Find where the given text appears and provide that cell's center as [x, y] coordinate. 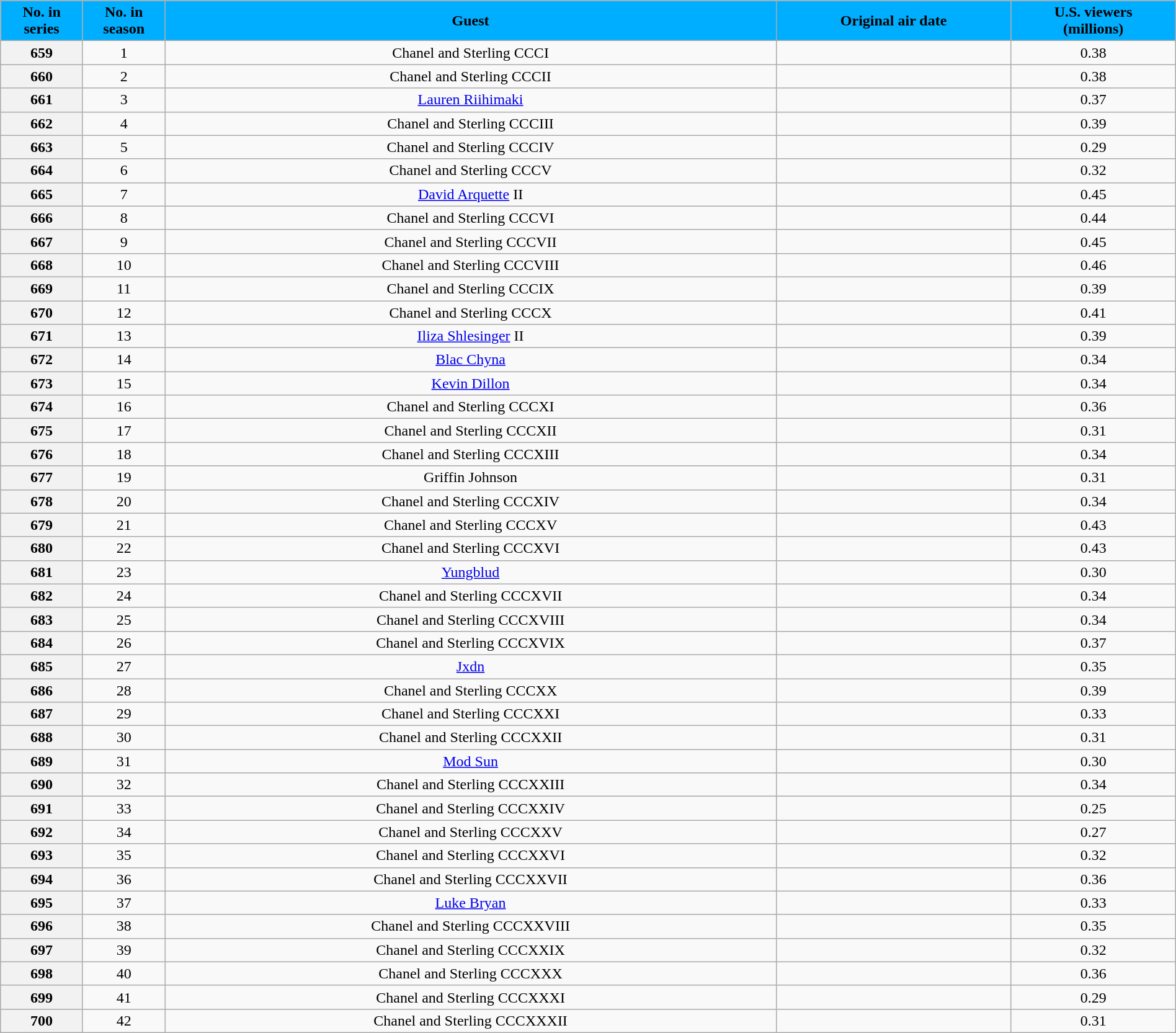
700 [42, 1021]
692 [42, 832]
Yungblud [470, 572]
Lauren Riihimaki [470, 100]
Luke Bryan [470, 903]
David Arquette II [470, 194]
Chanel and Sterling CCCXXXI [470, 997]
9 [124, 241]
Blac Chyna [470, 360]
37 [124, 903]
Chanel and Sterling CCCIV [470, 147]
36 [124, 879]
19 [124, 478]
Chanel and Sterling CCCXXII [470, 738]
Chanel and Sterling CCCXXIII [470, 785]
Chanel and Sterling CCCXXXII [470, 1021]
693 [42, 856]
Chanel and Sterling CCCXXVIII [470, 926]
39 [124, 950]
6 [124, 171]
18 [124, 454]
Chanel and Sterling CCCXIII [470, 454]
14 [124, 360]
Chanel and Sterling CCCXII [470, 431]
684 [42, 643]
666 [42, 218]
0.25 [1093, 808]
Chanel and Sterling CCCXX [470, 691]
670 [42, 312]
Chanel and Sterling CCCIX [470, 288]
7 [124, 194]
0.46 [1093, 265]
Chanel and Sterling CCCXI [470, 407]
Chanel and Sterling CCCXVI [470, 548]
38 [124, 926]
690 [42, 785]
681 [42, 572]
660 [42, 76]
Jxdn [470, 666]
668 [42, 265]
Chanel and Sterling CCCVI [470, 218]
699 [42, 997]
20 [124, 501]
Chanel and Sterling CCCXVIII [470, 619]
698 [42, 973]
679 [42, 525]
8 [124, 218]
671 [42, 336]
17 [124, 431]
677 [42, 478]
33 [124, 808]
686 [42, 691]
16 [124, 407]
Chanel and Sterling CCCXVIX [470, 643]
32 [124, 785]
35 [124, 856]
Chanel and Sterling CCCVII [470, 241]
Chanel and Sterling CCCX [470, 312]
Chanel and Sterling CCCXXVI [470, 856]
Chanel and Sterling CCCXXVII [470, 879]
674 [42, 407]
680 [42, 548]
688 [42, 738]
Griffin Johnson [470, 478]
695 [42, 903]
Chanel and Sterling CCCVIII [470, 265]
683 [42, 619]
Chanel and Sterling CCCV [470, 171]
41 [124, 997]
Chanel and Sterling CCCXXI [470, 714]
Chanel and Sterling CCCXXIX [470, 950]
661 [42, 100]
28 [124, 691]
22 [124, 548]
697 [42, 950]
0.41 [1093, 312]
682 [42, 596]
Mod Sun [470, 761]
685 [42, 666]
Chanel and Sterling CCCIII [470, 123]
25 [124, 619]
13 [124, 336]
12 [124, 312]
27 [124, 666]
Chanel and Sterling CCCI [470, 53]
687 [42, 714]
10 [124, 265]
1 [124, 53]
15 [124, 383]
662 [42, 123]
24 [124, 596]
U.S. viewers(millions) [1093, 21]
663 [42, 147]
Chanel and Sterling CCCXIV [470, 501]
665 [42, 194]
Chanel and Sterling CCCXXV [470, 832]
0.27 [1093, 832]
42 [124, 1021]
Chanel and Sterling CCCII [470, 76]
3 [124, 100]
659 [42, 53]
Chanel and Sterling CCCXV [470, 525]
672 [42, 360]
21 [124, 525]
Original air date [893, 21]
664 [42, 171]
Guest [470, 21]
Iliza Shlesinger II [470, 336]
691 [42, 808]
40 [124, 973]
No. inseries [42, 21]
5 [124, 147]
26 [124, 643]
Chanel and Sterling CCCXXIV [470, 808]
673 [42, 383]
678 [42, 501]
23 [124, 572]
30 [124, 738]
675 [42, 431]
4 [124, 123]
689 [42, 761]
31 [124, 761]
2 [124, 76]
694 [42, 879]
34 [124, 832]
669 [42, 288]
11 [124, 288]
0.44 [1093, 218]
Chanel and Sterling CCCXXX [470, 973]
696 [42, 926]
Chanel and Sterling CCCXVII [470, 596]
29 [124, 714]
Kevin Dillon [470, 383]
No. inseason [124, 21]
667 [42, 241]
676 [42, 454]
